Determine the [x, y] coordinate at the center of the cell enclosing the given text.  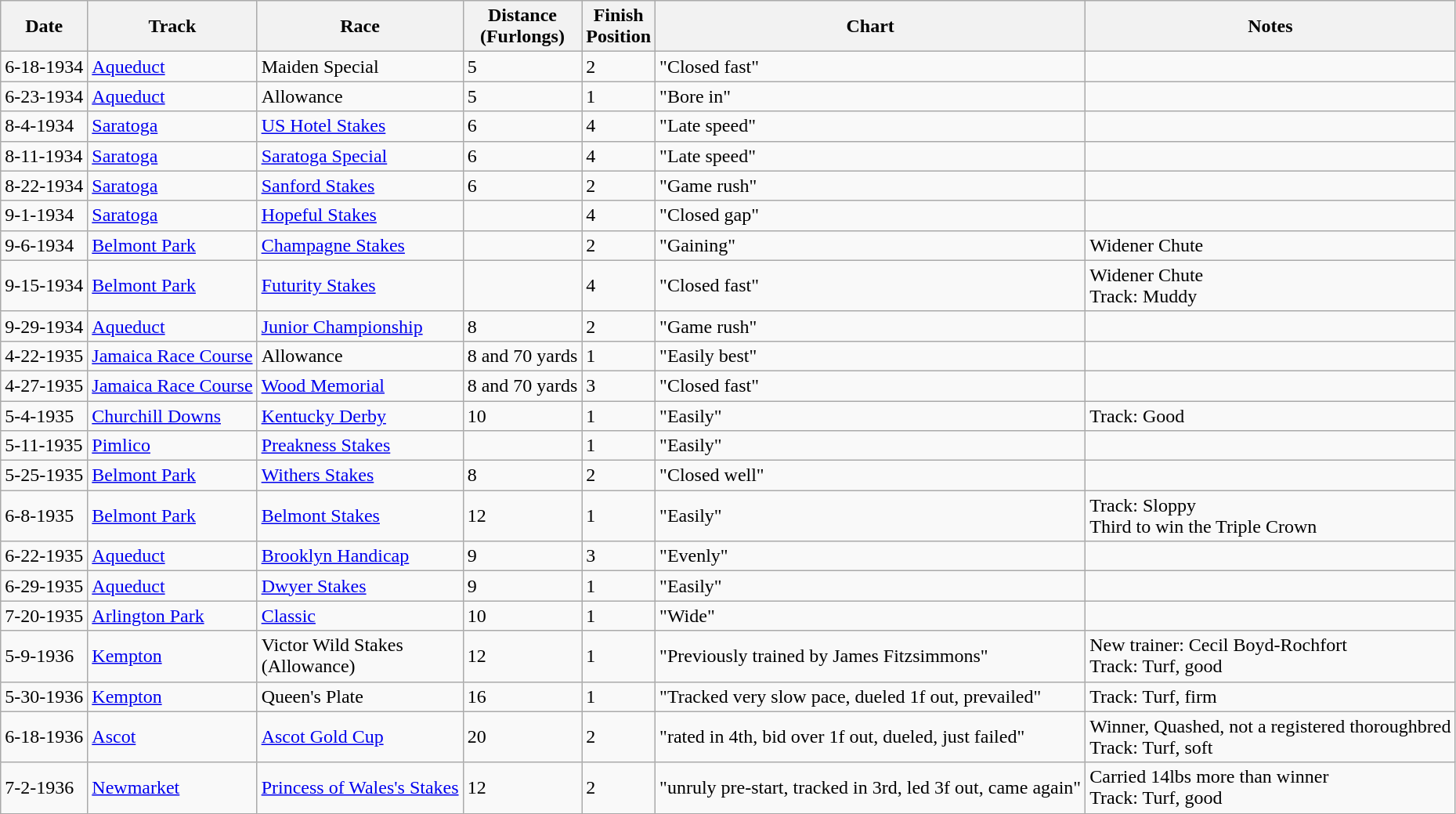
Newmarket [172, 788]
16 [522, 696]
Date [44, 27]
Widener ChuteTrack: Muddy [1270, 285]
Champagne Stakes [360, 245]
Preakness Stakes [360, 446]
Belmont Stakes [360, 516]
Classic [360, 616]
"Wide" [871, 616]
8-11-1934 [44, 156]
Arlington Park [172, 616]
8-22-1934 [44, 186]
Notes [1270, 27]
9-15-1934 [44, 285]
"rated in 4th, bid over 1f out, dueled, just failed" [871, 736]
5-9-1936 [44, 657]
7-20-1935 [44, 616]
Princess of Wales's Stakes [360, 788]
Victor Wild Stakes(Allowance) [360, 657]
Kentucky Derby [360, 416]
Maiden Special [360, 67]
6-23-1934 [44, 96]
5-30-1936 [44, 696]
FinishPosition [619, 27]
Ascot Gold Cup [360, 736]
Track: SloppyThird to win the Triple Crown [1270, 516]
"unruly pre-start, tracked in 3rd, led 3f out, came again" [871, 788]
6-22-1935 [44, 556]
Pimlico [172, 446]
"Bore in" [871, 96]
Dwyer Stakes [360, 586]
New trainer: Cecil Boyd-RochfortTrack: Turf, good [1270, 657]
Race [360, 27]
Saratoga Special [360, 156]
Wood Memorial [360, 385]
"Tracked very slow pace, dueled 1f out, prevailed" [871, 696]
Winner, Quashed, not a registered thoroughbredTrack: Turf, soft [1270, 736]
Track [172, 27]
4-27-1935 [44, 385]
9-6-1934 [44, 245]
"Easily best" [871, 356]
5-4-1935 [44, 416]
5-25-1935 [44, 476]
20 [522, 736]
Track: Turf, firm [1270, 696]
Junior Championship [360, 326]
7-2-1936 [44, 788]
"Previously trained by James Fitzsimmons" [871, 657]
Sanford Stakes [360, 186]
Withers Stakes [360, 476]
Ascot [172, 736]
6-8-1935 [44, 516]
Brooklyn Handicap [360, 556]
Futurity Stakes [360, 285]
Hopeful Stakes [360, 215]
Churchill Downs [172, 416]
Distance(Furlongs) [522, 27]
4-22-1935 [44, 356]
5-11-1935 [44, 446]
Widener Chute [1270, 245]
"Evenly" [871, 556]
Queen's Plate [360, 696]
"Gaining" [871, 245]
"Closed gap" [871, 215]
9-29-1934 [44, 326]
Chart [871, 27]
9-1-1934 [44, 215]
US Hotel Stakes [360, 126]
8-4-1934 [44, 126]
6-29-1935 [44, 586]
6-18-1934 [44, 67]
Track: Good [1270, 416]
6-18-1936 [44, 736]
Carried 14lbs more than winnerTrack: Turf, good [1270, 788]
"Closed well" [871, 476]
